Extract the (x, y) coordinate from the center of the cell holding the provided text.  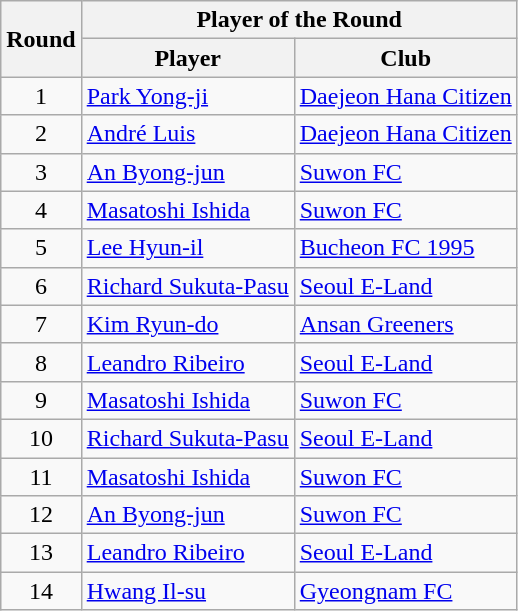
Player (188, 58)
5 (41, 248)
Gyeongnam FC (406, 591)
3 (41, 172)
Player of the Round (299, 20)
Hwang Il-su (188, 591)
10 (41, 438)
9 (41, 400)
7 (41, 324)
12 (41, 515)
6 (41, 286)
Ansan Greeners (406, 324)
11 (41, 477)
2 (41, 134)
Round (41, 39)
4 (41, 210)
1 (41, 96)
André Luis (188, 134)
Park Yong-ji (188, 96)
8 (41, 362)
13 (41, 553)
14 (41, 591)
Bucheon FC 1995 (406, 248)
Club (406, 58)
Kim Ryun-do (188, 324)
Lee Hyun-il (188, 248)
